Return (X, Y) of the center of cell containing provided text 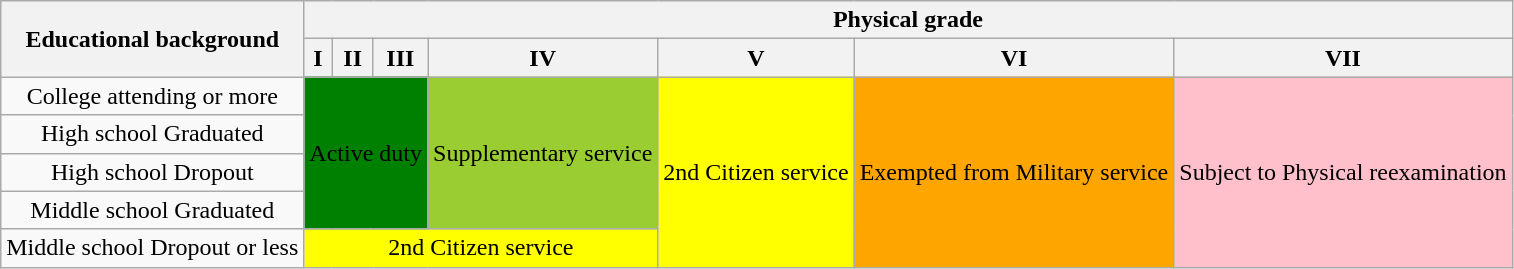
College attending or more (152, 96)
VII (1343, 58)
Subject to Physical reexamination (1343, 172)
VI (1014, 58)
IV (543, 58)
II (352, 58)
I (318, 58)
V (756, 58)
Exempted from Military service (1014, 172)
High school Graduated (152, 134)
Middle school Dropout or less (152, 248)
High school Dropout (152, 172)
Supplementary service (543, 153)
III (400, 58)
Middle school Graduated (152, 210)
Educational background (152, 39)
Active duty (366, 153)
Physical grade (908, 20)
